Identify which cell holds the provided text, then report its [X, Y] central coordinate. 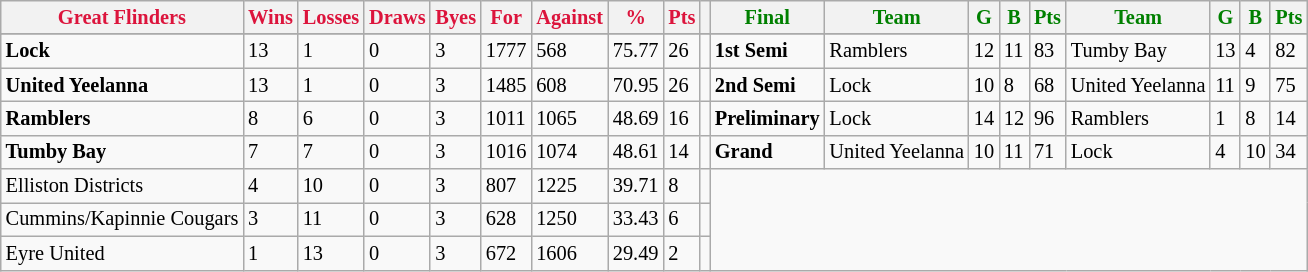
628 [506, 219]
807 [506, 186]
71 [1048, 152]
2 [682, 253]
75 [1288, 85]
Losses [331, 17]
Final [768, 17]
Elliston Districts [122, 186]
Cummins/Kapinnie Cougars [122, 219]
2nd Semi [768, 85]
70.95 [636, 85]
82 [1288, 51]
1225 [570, 186]
75.77 [636, 51]
1074 [570, 152]
Byes [455, 17]
672 [506, 253]
48.61 [636, 152]
Draws [397, 17]
608 [570, 85]
9 [1255, 85]
Grand [768, 152]
Wins [270, 17]
29.49 [636, 253]
1st Semi [768, 51]
1016 [506, 152]
1606 [570, 253]
83 [1048, 51]
33.43 [636, 219]
Preliminary [768, 118]
% [636, 17]
Against [570, 17]
568 [570, 51]
Great Flinders [122, 17]
1250 [570, 219]
68 [1048, 85]
34 [1288, 152]
Eyre United [122, 253]
1777 [506, 51]
48.69 [636, 118]
1065 [570, 118]
1011 [506, 118]
1485 [506, 85]
96 [1048, 118]
39.71 [636, 186]
For [506, 17]
16 [682, 118]
